Capture the cell that displays the provided text and extract its (x, y) central coordinate. 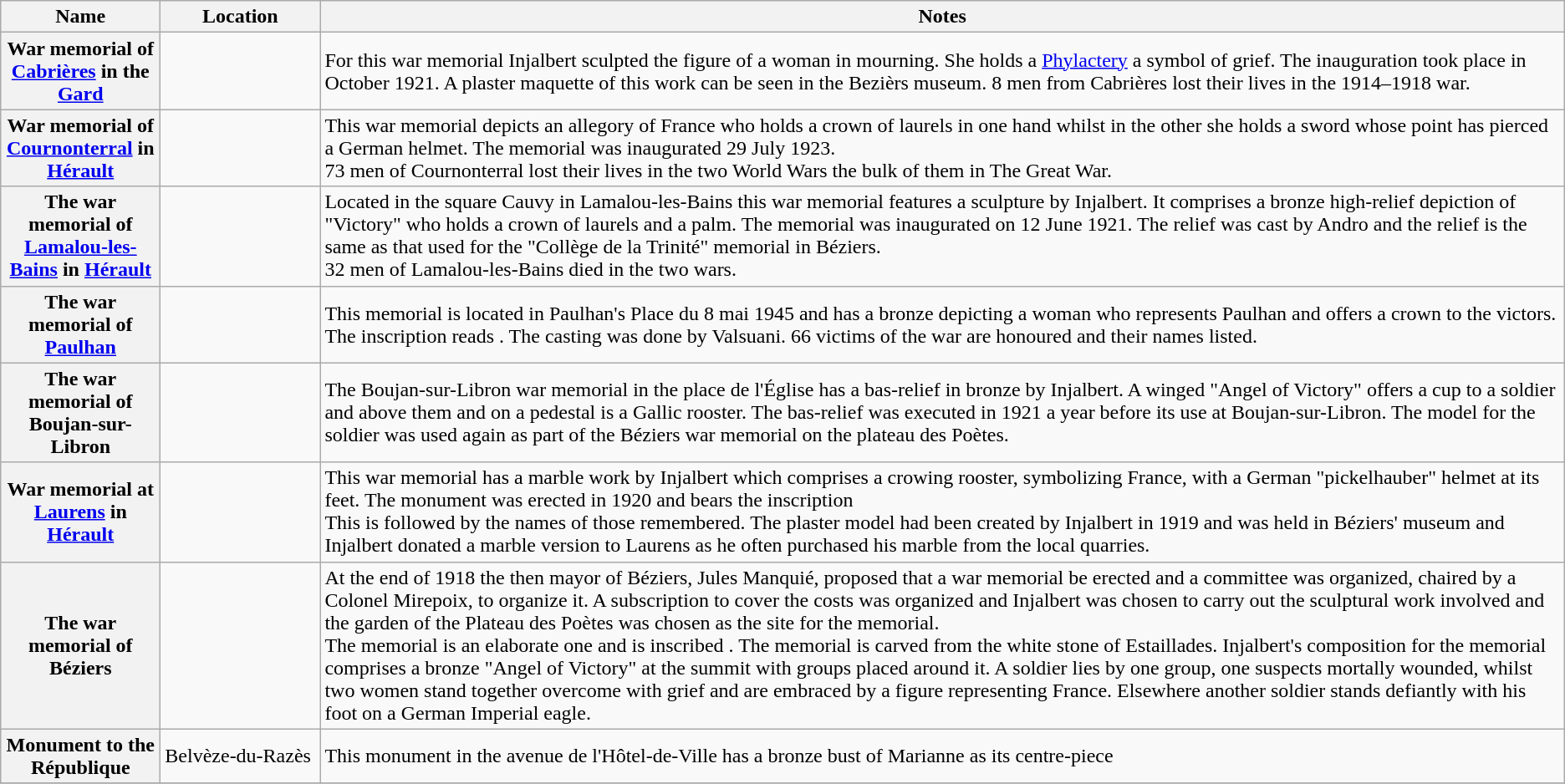
War memorial of Cabrières in the Gard (80, 71)
War memorial at Laurens in Hérault (80, 512)
This monument in the avenue de l'Hôtel-de-Ville has a bronze bust of Marianne as its centre-piece (942, 756)
War memorial of Cournonterral in Hérault (80, 148)
Location (241, 17)
Monument to the République (80, 756)
Notes (942, 17)
Name (80, 17)
The war memorial of Paulhan (80, 324)
The war memorial of Lamalou-les-Bains in Hérault (80, 236)
Belvèze-du-Razès (241, 756)
The war memorial of Béziers (80, 645)
The war memorial of Boujan-sur-Libron (80, 413)
